For the text-containing cell, return its midpoint in (x, y) coordinate format. 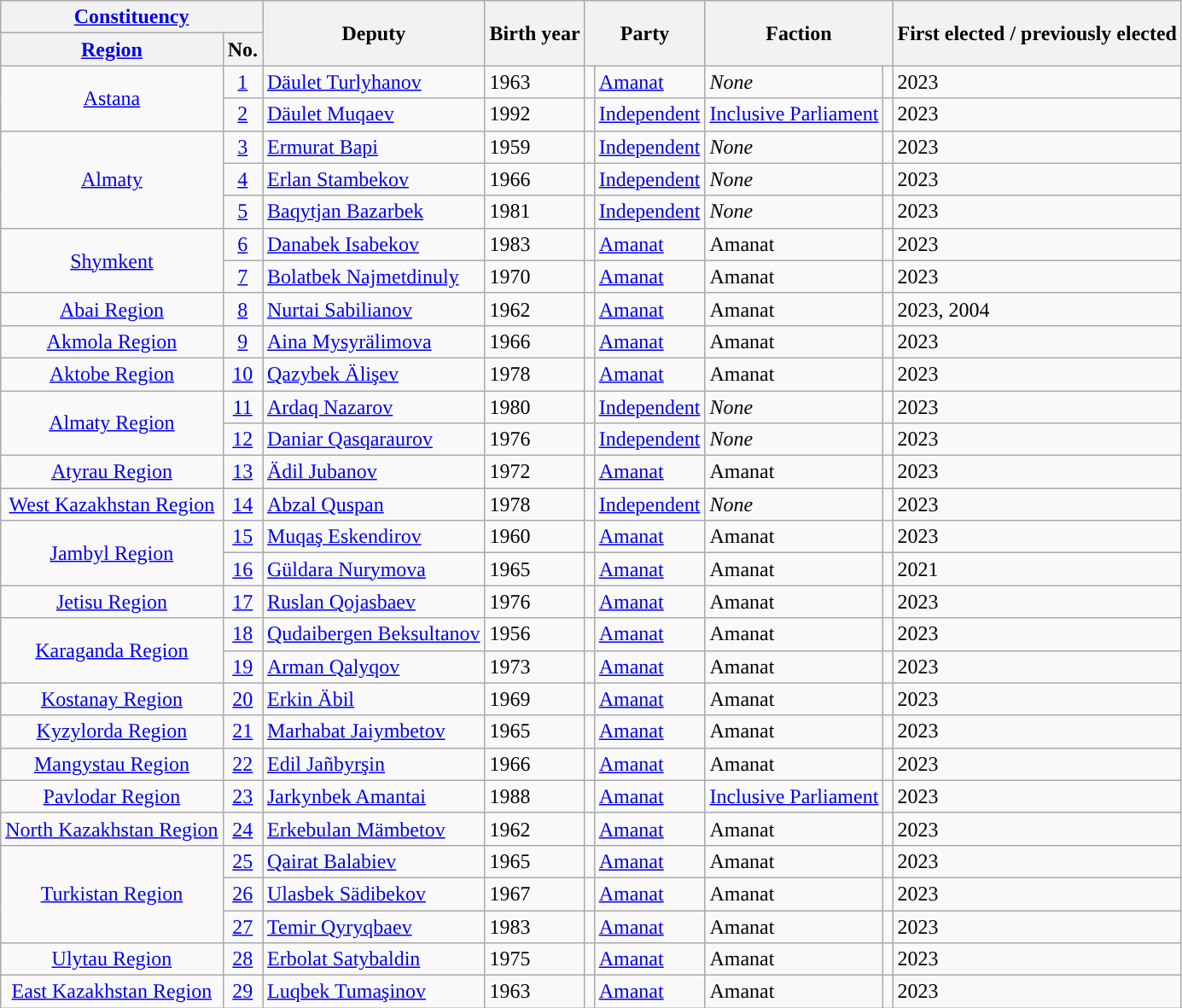
Mangystau Region (112, 764)
24 (242, 829)
Abzal Quspan (374, 504)
Baqytjan Bazarbek (374, 212)
1992 (534, 114)
9 (242, 341)
1988 (534, 796)
1967 (534, 894)
Atyrau Region (112, 472)
Kostanay Region (112, 699)
3 (242, 147)
1972 (534, 472)
Ädil Jubanov (374, 472)
25 (242, 861)
Shymkent (112, 260)
Güldara Nurymova (374, 569)
12 (242, 440)
18 (242, 634)
Birth year (534, 33)
Temir Qyryqbaev (374, 926)
1 (242, 82)
Almaty (112, 179)
1959 (534, 147)
Ardaq Nazarov (374, 407)
Constituency (131, 17)
11 (242, 407)
Daniar Qasqaraurov (374, 440)
15 (242, 537)
10 (242, 374)
23 (242, 796)
21 (242, 731)
1975 (534, 959)
29 (242, 992)
Muqaş Eskendirov (374, 537)
2 (242, 114)
Marhabat Jaiymbetov (374, 731)
1973 (534, 667)
Pavlodar Region (112, 796)
Turkistan Region (112, 894)
7 (242, 277)
Kyzylorda Region (112, 731)
Region (112, 50)
Bolatbek Najmetdinuly (374, 277)
28 (242, 959)
Jarkynbek Amantai (374, 796)
26 (242, 894)
2021 (1038, 569)
Aktobe Region (112, 374)
Almaty Region (112, 423)
Luqbek Tumaşinov (374, 992)
East Kazakhstan Region (112, 992)
Erlan Stambekov (374, 179)
Ermurat Bapi (374, 147)
North Kazakhstan Region (112, 829)
6 (242, 244)
5 (242, 212)
8 (242, 309)
Aina Mysyrälimova (374, 341)
Qazybek Älişev (374, 374)
13 (242, 472)
16 (242, 569)
1980 (534, 407)
Edil Jañbyrşin (374, 764)
1960 (534, 537)
Jetisu Region (112, 602)
1969 (534, 699)
Erbolat Satybaldin (374, 959)
4 (242, 179)
Erkebulan Mämbetov (374, 829)
Party (645, 33)
Danabek Isabekov (374, 244)
2023, 2004 (1038, 309)
19 (242, 667)
Ruslan Qojasbaev (374, 602)
West Kazakhstan Region (112, 504)
Jambyl Region (112, 553)
Astana (112, 98)
Nurtai Sabilianov (374, 309)
No. (242, 50)
14 (242, 504)
Däulet Turlyhanov (374, 82)
Karaganda Region (112, 650)
Deputy (374, 33)
20 (242, 699)
Akmola Region (112, 341)
Arman Qalyqov (374, 667)
1981 (534, 212)
17 (242, 602)
Faction (799, 33)
22 (242, 764)
Qudaibergen Beksultanov (374, 634)
Qairat Balabiev (374, 861)
Abai Region (112, 309)
27 (242, 926)
Ulasbek Sädibekov (374, 894)
Erkin Äbil (374, 699)
1970 (534, 277)
Ulytau Region (112, 959)
1956 (534, 634)
First elected / previously elected (1038, 33)
Däulet Muqaev (374, 114)
